From the cell containing the given text, extract its center point as [X, Y] coordinate. 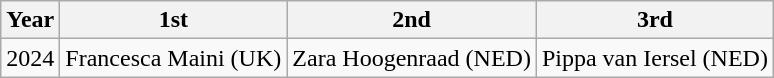
1st [174, 20]
2024 [30, 58]
2nd [412, 20]
Francesca Maini (UK) [174, 58]
Year [30, 20]
Zara Hoogenraad (NED) [412, 58]
3rd [654, 20]
Pippa van Iersel (NED) [654, 58]
